Capture the cell that displays the provided text and extract its [X, Y] central coordinate. 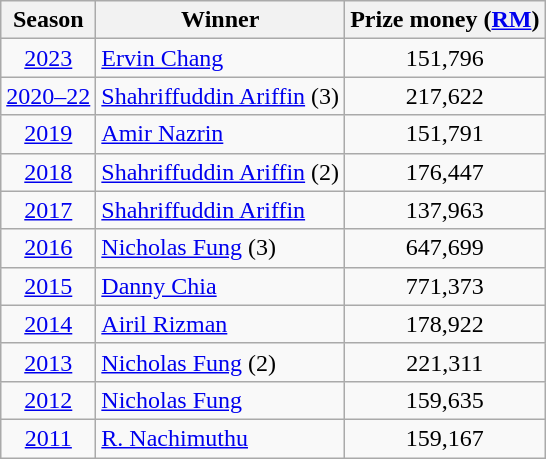
Airil Rizman [220, 324]
2017 [48, 210]
2016 [48, 248]
2013 [48, 362]
2011 [48, 438]
2014 [48, 324]
Danny Chia [220, 286]
Prize money (RM) [445, 20]
151,796 [445, 58]
Shahriffuddin Ariffin (3) [220, 96]
Nicholas Fung [220, 400]
2023 [48, 58]
2019 [48, 134]
2018 [48, 172]
Ervin Chang [220, 58]
159,167 [445, 438]
178,922 [445, 324]
Shahriffuddin Ariffin [220, 210]
2020–22 [48, 96]
Season [48, 20]
Amir Nazrin [220, 134]
647,699 [445, 248]
221,311 [445, 362]
151,791 [445, 134]
R. Nachimuthu [220, 438]
Nicholas Fung (3) [220, 248]
137,963 [445, 210]
217,622 [445, 96]
771,373 [445, 286]
Shahriffuddin Ariffin (2) [220, 172]
2015 [48, 286]
Nicholas Fung (2) [220, 362]
2012 [48, 400]
159,635 [445, 400]
176,447 [445, 172]
Winner [220, 20]
